Provide the (X, Y) coordinate of the cell's center where the given text is located.  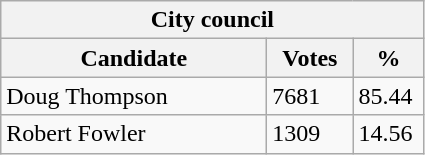
Votes (310, 58)
City council (212, 20)
1309 (310, 134)
14.56 (388, 134)
7681 (310, 96)
Candidate (134, 58)
Robert Fowler (134, 134)
85.44 (388, 96)
Doug Thompson (134, 96)
% (388, 58)
